Output the [x, y] coordinate of the center of the cell containing the given text.  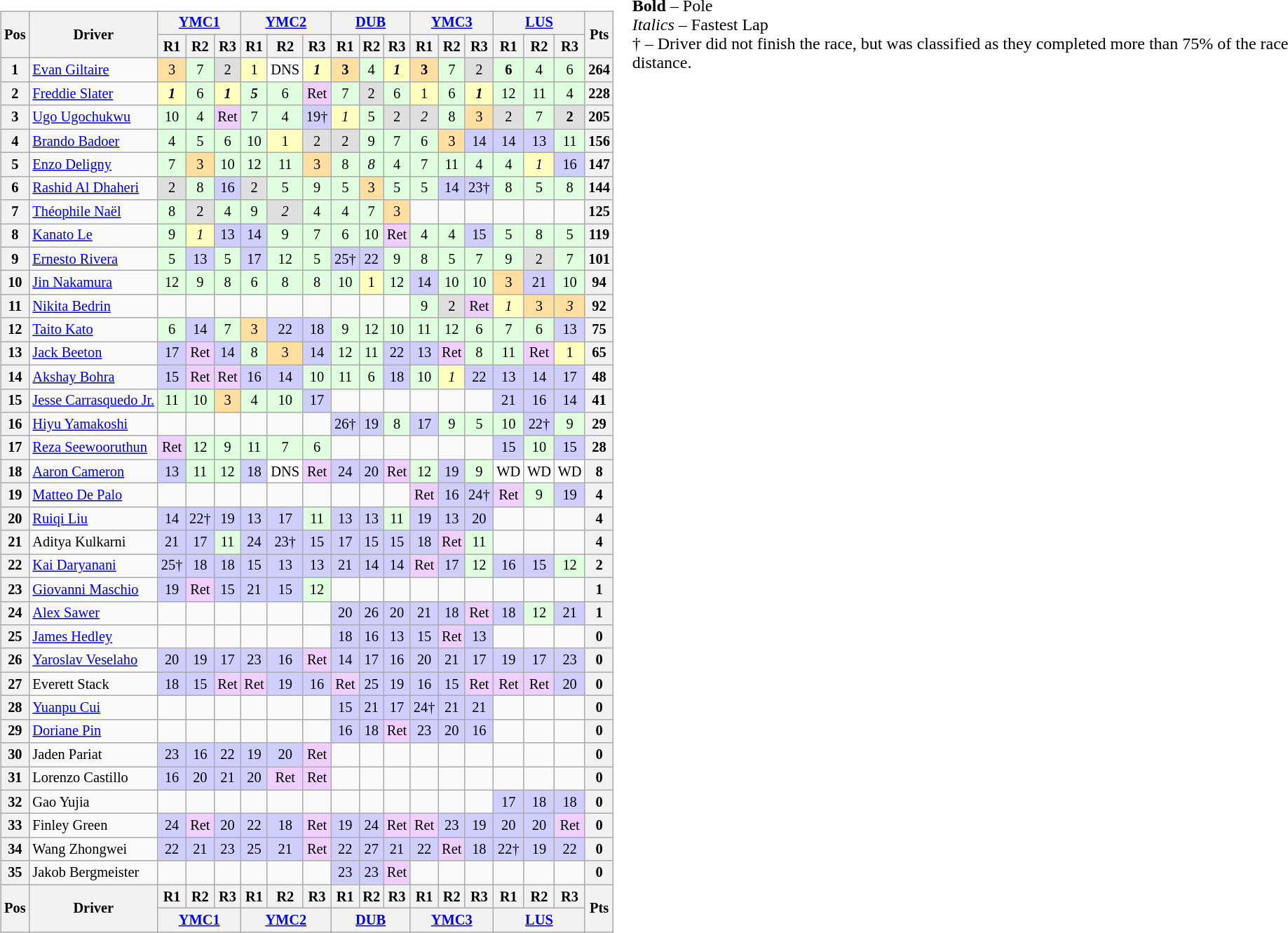
Freddie Slater [93, 94]
Brando Badoer [93, 141]
Rashid Al Dhaheri [93, 188]
147 [599, 165]
Hiyu Yamakoshi [93, 424]
Wang Zhongwei [93, 850]
144 [599, 188]
Akshay Bohra [93, 377]
Finley Green [93, 826]
Ugo Ugochukwu [93, 117]
32 [15, 802]
Lorenzo Castillo [93, 779]
Jack Beeton [93, 354]
26† [345, 424]
Taito Kato [93, 330]
Jaden Pariat [93, 755]
30 [15, 755]
Evan Giltaire [93, 70]
48 [599, 377]
41 [599, 401]
Yuanpu Cui [93, 708]
Aditya Kulkarni [93, 542]
Alex Sawer [93, 613]
Matteo De Palo [93, 495]
75 [599, 330]
James Hedley [93, 637]
Jin Nakamura [93, 283]
264 [599, 70]
Everett Stack [93, 684]
92 [599, 307]
156 [599, 141]
Ernesto Rivera [93, 259]
19† [317, 117]
Giovanni Maschio [93, 589]
Aaron Cameron [93, 471]
94 [599, 283]
Nikita Bedrin [93, 307]
Théophile Naël [93, 212]
119 [599, 236]
Doriane Pin [93, 731]
Enzo Deligny [93, 165]
228 [599, 94]
101 [599, 259]
33 [15, 826]
35 [15, 873]
34 [15, 850]
205 [599, 117]
Jesse Carrasquedo Jr. [93, 401]
Kanato Le [93, 236]
125 [599, 212]
Jakob Bergmeister [93, 873]
Kai Daryanani [93, 566]
Ruiqi Liu [93, 518]
Yaroslav Veselaho [93, 660]
31 [15, 779]
Gao Yujia [93, 802]
Reza Seewooruthun [93, 448]
65 [599, 354]
